Return the (X, Y) coordinate for the center point of the cell that contains the specified text.  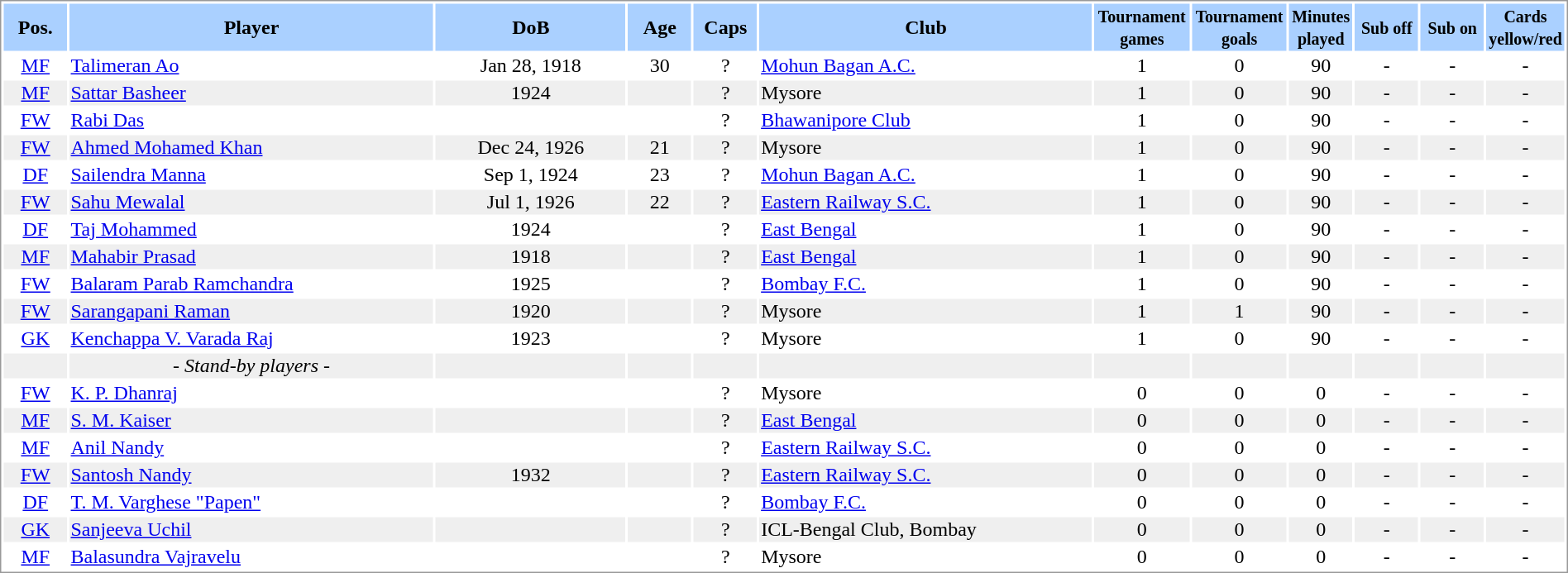
Jan 28, 1918 (531, 65)
Sarangapani Raman (251, 312)
21 (660, 148)
30 (660, 65)
S. M. Kaiser (251, 421)
1918 (531, 257)
Caps (726, 26)
Player (251, 26)
ICL-Bengal Club, Bombay (926, 530)
Balasundra Vajravelu (251, 556)
Anil Nandy (251, 447)
Dec 24, 1926 (531, 148)
Bhawanipore Club (926, 120)
Sailendra Manna (251, 174)
Kenchappa V. Varada Raj (251, 338)
Sep 1, 1924 (531, 174)
1920 (531, 312)
- Stand-by players - (251, 366)
1925 (531, 284)
1923 (531, 338)
Minutesplayed (1322, 26)
Tournamentgoals (1239, 26)
DoB (531, 26)
1932 (531, 475)
Sub off (1386, 26)
K. P. Dhanraj (251, 393)
Club (926, 26)
Sattar Basheer (251, 93)
Talimeran Ao (251, 65)
Pos. (35, 26)
Jul 1, 1926 (531, 203)
Taj Mohammed (251, 229)
Age (660, 26)
T. M. Varghese "Papen" (251, 502)
23 (660, 174)
Tournamentgames (1141, 26)
Sahu Mewalal (251, 203)
Balaram Parab Ramchandra (251, 284)
Santosh Nandy (251, 475)
22 (660, 203)
Mahabir Prasad (251, 257)
Ahmed Mohamed Khan (251, 148)
Cardsyellow/red (1526, 26)
Rabi Das (251, 120)
Sub on (1452, 26)
Sanjeeva Uchil (251, 530)
